Determine the (x, y) coordinate at the center of the cell enclosing the given text.  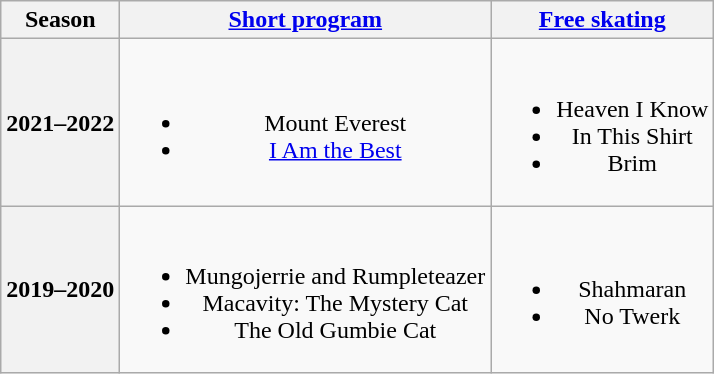
Heaven I Know In This Shirt Brim (602, 122)
2021–2022 (60, 122)
Mungojerrie and Rumpleteazer Macavity: The Mystery Cat The Old Gumbie Cat (306, 290)
Shahmaran No Twerk (602, 290)
Free skating (602, 20)
2019–2020 (60, 290)
Season (60, 20)
Short program (306, 20)
Mount Everest I Am the Best (306, 122)
